Scan for the cell matching the given text and deliver its (X, Y) coordinate at center. 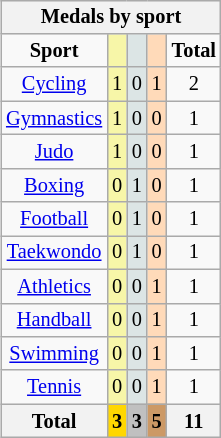
Handball (54, 320)
Judo (54, 152)
Cycling (54, 84)
Athletics (54, 286)
Medals by sport (111, 17)
11 (194, 421)
Sport (54, 51)
Taekwondo (54, 253)
Tennis (54, 387)
5 (157, 421)
Football (54, 219)
Boxing (54, 185)
2 (194, 84)
Gymnastics (54, 118)
Swimming (54, 354)
